Return (x, y) of the center of cell containing provided text 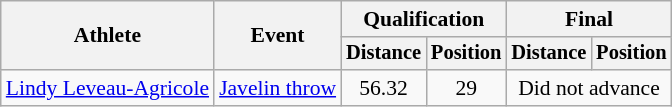
Did not advance (588, 88)
Qualification (424, 19)
Lindy Leveau-Agricole (108, 88)
Javelin throw (278, 88)
Final (588, 19)
56.32 (384, 88)
Athlete (108, 36)
29 (466, 88)
Event (278, 36)
